Identify which cell holds the provided text, then report its (X, Y) central coordinate. 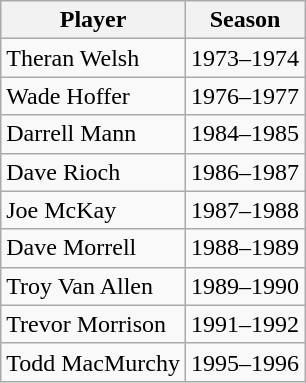
Todd MacMurchy (94, 362)
Trevor Morrison (94, 324)
1988–1989 (244, 248)
Joe McKay (94, 210)
Dave Morrell (94, 248)
1991–1992 (244, 324)
Wade Hoffer (94, 96)
Theran Welsh (94, 58)
Season (244, 20)
1984–1985 (244, 134)
1989–1990 (244, 286)
1986–1987 (244, 172)
1995–1996 (244, 362)
Troy Van Allen (94, 286)
1987–1988 (244, 210)
1973–1974 (244, 58)
Dave Rioch (94, 172)
1976–1977 (244, 96)
Player (94, 20)
Darrell Mann (94, 134)
